Provide the (x, y) coordinate of the cell's center where the given text is located.  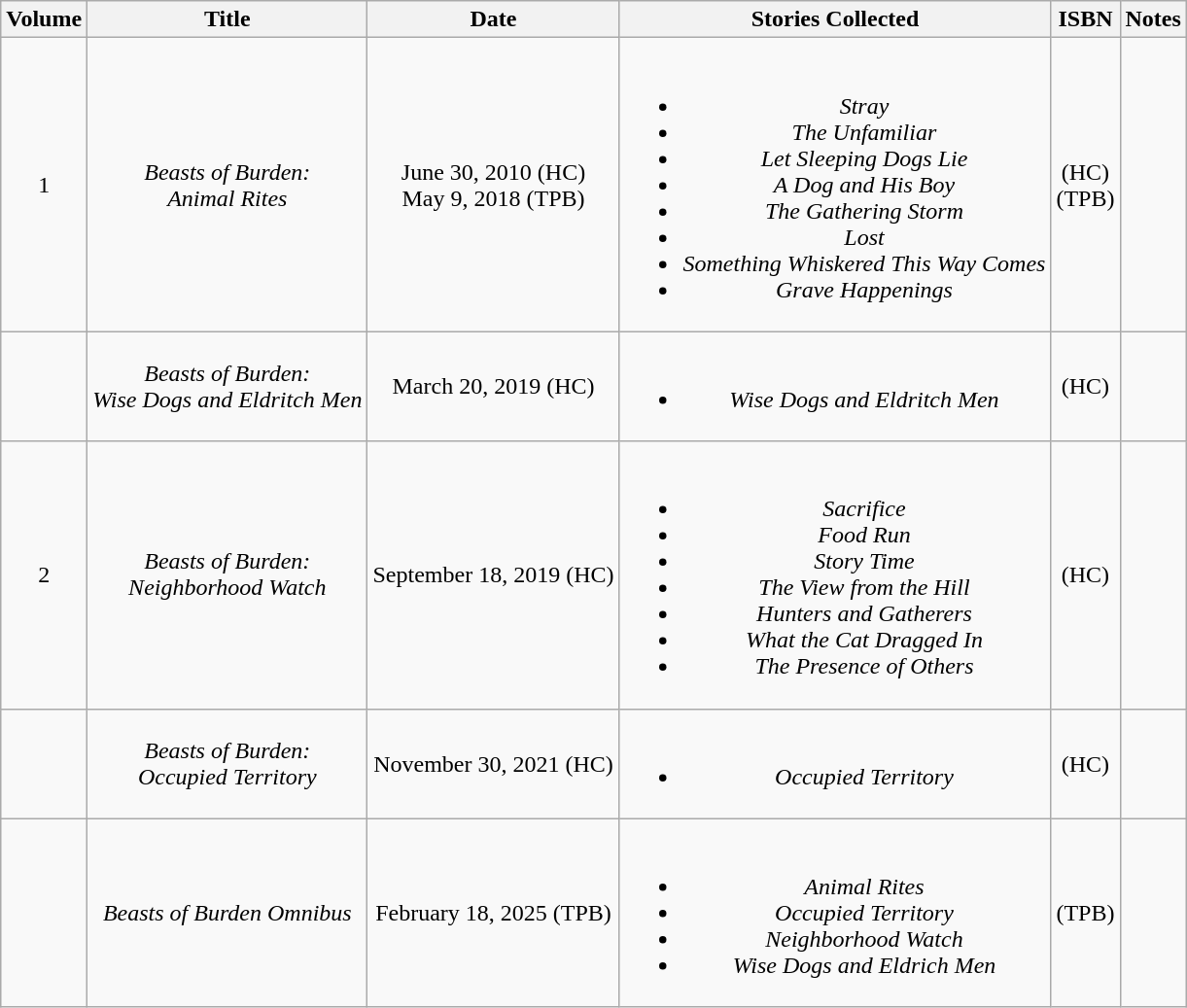
Stories Collected (835, 19)
Notes (1153, 19)
Beasts of Burden:Animal Rites (227, 185)
1 (45, 185)
June 30, 2010 (HC)May 9, 2018 (TPB) (494, 185)
Animal RitesOccupied TerritoryNeighborhood WatchWise Dogs and Eldrich Men (835, 913)
(TPB) (1085, 913)
SacrificeFood RunStory TimeThe View from the HillHunters and GatherersWhat the Cat Dragged InThe Presence of Others (835, 575)
Volume (45, 19)
2 (45, 575)
February 18, 2025 (TPB) (494, 913)
StrayThe UnfamiliarLet Sleeping Dogs LieA Dog and His BoyThe Gathering StormLostSomething Whiskered This Way ComesGrave Happenings (835, 185)
Beasts of Burden:Wise Dogs and Eldritch Men (227, 387)
Date (494, 19)
ISBN (1085, 19)
September 18, 2019 (HC) (494, 575)
Title (227, 19)
Wise Dogs and Eldritch Men (835, 387)
March 20, 2019 (HC) (494, 387)
November 30, 2021 (HC) (494, 764)
Beasts of Burden:Occupied Territory (227, 764)
Occupied Territory (835, 764)
Beasts of Burden Omnibus (227, 913)
(HC) (TPB) (1085, 185)
Beasts of Burden:Neighborhood Watch (227, 575)
